Capture the cell that displays the provided text and extract its (X, Y) central coordinate. 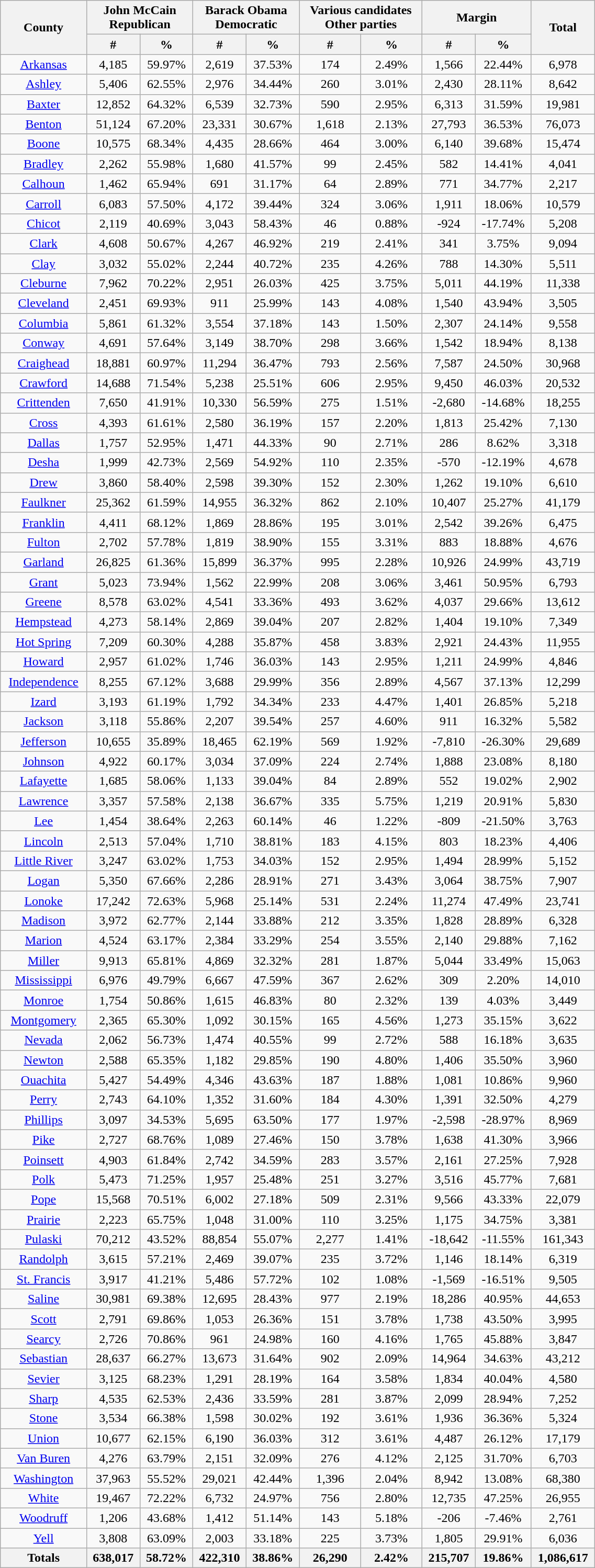
18,465 (220, 741)
Lee (44, 821)
55.86% (166, 721)
3,357 (113, 801)
3,534 (113, 1418)
34.75% (503, 1220)
County (44, 27)
Miller (44, 961)
2.74% (391, 761)
3.31% (391, 542)
62.15% (166, 1438)
3,763 (563, 821)
2,151 (220, 1458)
8,180 (563, 761)
2,307 (449, 323)
1,957 (220, 1179)
14,010 (563, 980)
55.02% (166, 263)
1,598 (220, 1418)
36.19% (273, 423)
3,622 (563, 1020)
215,707 (449, 1558)
5,011 (449, 284)
29.85% (273, 1060)
17,242 (113, 900)
Carroll (44, 204)
84 (330, 781)
5,695 (220, 1120)
31.17% (273, 184)
38.81% (273, 841)
68.12% (166, 522)
Ashley (44, 84)
356 (330, 682)
Independence (44, 682)
3.73% (391, 1538)
1,352 (220, 1100)
3,032 (113, 263)
691 (220, 184)
7,681 (563, 1179)
3.57% (391, 1159)
212 (330, 921)
19,467 (113, 1498)
6,978 (563, 64)
Margin (477, 18)
Cross (44, 423)
2,138 (220, 801)
5,486 (220, 1279)
190 (330, 1060)
Perry (44, 1100)
51.14% (273, 1518)
2,727 (113, 1140)
64.32% (166, 104)
1,757 (113, 443)
257 (330, 721)
16.32% (503, 721)
1,146 (449, 1259)
-1,569 (449, 1279)
3,193 (113, 702)
-18,642 (449, 1239)
54.92% (273, 462)
23,331 (220, 124)
2,263 (220, 821)
13.08% (503, 1478)
-570 (449, 462)
4.08% (391, 303)
Izard (44, 702)
3.72% (391, 1259)
38.86% (273, 1558)
44.19% (503, 284)
208 (330, 582)
155 (330, 542)
588 (449, 1040)
52.95% (166, 443)
5,324 (563, 1418)
1,391 (449, 1100)
36.37% (273, 562)
27.18% (273, 1199)
Sharp (44, 1398)
10.86% (503, 1080)
39.07% (273, 1259)
39.44% (273, 204)
24.43% (503, 642)
Lonoke (44, 900)
7,928 (563, 1159)
57.04% (166, 841)
Totals (44, 1558)
25,362 (113, 502)
22.99% (273, 582)
1,092 (220, 1020)
4.03% (503, 1000)
13,673 (220, 1359)
63.50% (273, 1120)
44.33% (273, 443)
19,981 (563, 104)
60.97% (166, 363)
9,558 (563, 323)
1,412 (220, 1518)
2.71% (391, 443)
25.27% (503, 502)
Cleveland (44, 303)
70.51% (166, 1199)
6,667 (220, 980)
Bradley (44, 164)
4,172 (220, 204)
23,741 (563, 900)
5.18% (391, 1518)
4,903 (113, 1159)
6,190 (220, 1438)
55.52% (166, 1478)
4.56% (391, 1020)
2,144 (220, 921)
1,753 (220, 861)
157 (330, 423)
28.43% (273, 1299)
2,451 (113, 303)
28.94% (503, 1398)
10,655 (113, 741)
16.18% (503, 1040)
5,208 (563, 223)
2,598 (220, 482)
961 (220, 1339)
Woodruff (44, 1518)
161,343 (563, 1239)
3,318 (563, 443)
18,286 (449, 1299)
57.21% (166, 1259)
4,037 (449, 602)
Poinsett (44, 1159)
27,793 (449, 124)
62.19% (273, 741)
2,761 (563, 1518)
31.59% (503, 104)
58.06% (166, 781)
422,310 (220, 1558)
1,182 (220, 1060)
1,406 (449, 1060)
4,393 (113, 423)
43.52% (166, 1239)
Pike (44, 1140)
977 (330, 1299)
Franklin (44, 522)
2.45% (391, 164)
50.86% (166, 1000)
2,140 (449, 941)
1,474 (220, 1040)
Washington (44, 1478)
Ouachita (44, 1080)
2,921 (449, 642)
35.87% (273, 642)
183 (330, 841)
569 (330, 741)
3,847 (563, 1339)
3,635 (563, 1040)
195 (330, 522)
61.61% (166, 423)
3,554 (220, 323)
24.50% (503, 363)
1,746 (220, 662)
31.70% (503, 1458)
Nevada (44, 1040)
2.35% (391, 462)
6,475 (563, 522)
62.77% (166, 921)
2,365 (113, 1020)
26,955 (563, 1498)
64 (330, 184)
62.53% (166, 1398)
1,454 (113, 821)
18.94% (503, 343)
4,273 (113, 622)
9,450 (449, 383)
771 (449, 184)
34.77% (503, 184)
6,703 (563, 1458)
3.62% (391, 602)
335 (330, 801)
1,754 (113, 1000)
582 (449, 164)
2.30% (391, 482)
5,238 (220, 383)
41.57% (273, 164)
2,277 (330, 1239)
33.36% (273, 602)
803 (449, 841)
Conway (44, 343)
2,286 (220, 881)
20,532 (563, 383)
32.73% (273, 104)
-924 (449, 223)
2,569 (220, 462)
2,469 (220, 1259)
46.92% (273, 243)
4,922 (113, 761)
3.43% (391, 881)
5,427 (113, 1080)
Cleburne (44, 284)
6,976 (113, 980)
219 (330, 243)
Monroe (44, 1000)
5.75% (391, 801)
509 (330, 1199)
1,262 (449, 482)
14,688 (113, 383)
28.11% (503, 84)
2.56% (391, 363)
Various candidatesOther parties (361, 18)
1,291 (220, 1379)
25.14% (273, 900)
2,003 (220, 1538)
4,678 (563, 462)
9,094 (563, 243)
-14.68% (503, 403)
590 (330, 104)
45.88% (503, 1339)
3.58% (391, 1379)
2,619 (220, 64)
995 (330, 562)
62.55% (166, 84)
4,487 (449, 1438)
5,968 (220, 900)
11,294 (220, 363)
30,968 (563, 363)
4,288 (220, 642)
3,149 (220, 343)
2,099 (449, 1398)
Phillips (44, 1120)
43.94% (503, 303)
1.08% (391, 1279)
1,462 (113, 184)
39.54% (273, 721)
Boone (44, 144)
28,637 (113, 1359)
4,406 (563, 841)
Baxter (44, 104)
30.15% (273, 1020)
1,048 (220, 1220)
40.72% (273, 263)
2.80% (391, 1498)
-2,598 (449, 1120)
38.64% (166, 821)
65.81% (166, 961)
Union (44, 1438)
251 (330, 1179)
29.99% (273, 682)
37.09% (273, 761)
34.34% (273, 702)
286 (449, 443)
Lawrence (44, 801)
10,407 (449, 502)
1,888 (449, 761)
68.23% (166, 1379)
35.15% (503, 1020)
8,578 (113, 602)
3,615 (113, 1259)
18,255 (563, 403)
6,313 (449, 104)
15,474 (563, 144)
2,951 (220, 284)
-2,680 (449, 403)
3,247 (113, 861)
4,580 (563, 1379)
42.44% (273, 1478)
10,330 (220, 403)
18.23% (503, 841)
13,612 (563, 602)
42.73% (166, 462)
3,064 (449, 881)
1,175 (449, 1220)
2,869 (220, 622)
68,380 (563, 1478)
187 (330, 1080)
5,473 (113, 1179)
7,162 (563, 941)
Van Buren (44, 1458)
14.30% (503, 263)
9,913 (113, 961)
39.68% (503, 144)
26.36% (273, 1319)
10,926 (449, 562)
3,960 (563, 1060)
63.79% (166, 1458)
1.97% (391, 1120)
22,079 (563, 1199)
1,819 (220, 542)
8,642 (563, 84)
30.67% (273, 124)
31.00% (273, 1220)
2,743 (113, 1100)
41.21% (166, 1279)
25.48% (273, 1179)
1,765 (449, 1339)
8.62% (503, 443)
Jackson (44, 721)
3,449 (563, 1000)
57.50% (166, 204)
1,273 (449, 1020)
1,685 (113, 781)
19.86% (503, 1558)
27.46% (273, 1140)
Drew (44, 482)
3,917 (113, 1279)
St. Francis (44, 1279)
32.32% (273, 961)
80 (330, 1000)
1.92% (391, 741)
425 (330, 284)
56.59% (273, 403)
464 (330, 144)
793 (330, 363)
177 (330, 1120)
67.20% (166, 124)
606 (330, 383)
11,274 (449, 900)
2,436 (220, 1398)
Clay (44, 263)
46.03% (503, 383)
26.12% (503, 1438)
-26.30% (503, 741)
3.25% (391, 1220)
24.98% (273, 1339)
61.19% (166, 702)
Newton (44, 1060)
2,244 (220, 263)
367 (330, 980)
4,691 (113, 343)
Scott (44, 1319)
Craighead (44, 363)
51,124 (113, 124)
41,179 (563, 502)
61.59% (166, 502)
309 (449, 980)
28.19% (273, 1379)
Little River (44, 861)
-7.46% (503, 1518)
4,608 (113, 243)
4,411 (113, 522)
58.14% (166, 622)
638,017 (113, 1558)
72.22% (166, 1498)
88,854 (220, 1239)
Montgomery (44, 1020)
24.97% (273, 1498)
4.12% (391, 1458)
184 (330, 1100)
2,384 (220, 941)
1.41% (391, 1239)
2,957 (113, 662)
15,568 (113, 1199)
43.33% (503, 1199)
56.73% (166, 1040)
7,209 (113, 642)
Hot Spring (44, 642)
59.97% (166, 64)
11,955 (563, 642)
4,524 (113, 941)
1,792 (220, 702)
47.49% (503, 900)
27.25% (503, 1159)
90 (330, 443)
Randolph (44, 1259)
150 (330, 1140)
65.30% (166, 1020)
-206 (449, 1518)
5,861 (113, 323)
341 (449, 243)
2,062 (113, 1040)
Prairie (44, 1220)
70,212 (113, 1239)
1,562 (220, 582)
1.88% (391, 1080)
Barack ObamaDemocratic (246, 18)
3,034 (220, 761)
28.66% (273, 144)
46.83% (273, 1000)
102 (330, 1279)
3.83% (391, 642)
43.63% (273, 1080)
38.75% (503, 881)
73.94% (166, 582)
3,808 (113, 1538)
788 (449, 263)
Searcy (44, 1339)
4,869 (220, 961)
1,542 (449, 343)
Sebastian (44, 1359)
2,119 (113, 223)
493 (330, 602)
6,319 (563, 1259)
7,349 (563, 622)
37.18% (273, 323)
Lafayette (44, 781)
1.50% (391, 323)
883 (449, 542)
32.09% (273, 1458)
2,430 (449, 84)
43.68% (166, 1518)
552 (449, 781)
61.02% (166, 662)
10,677 (113, 1438)
6,328 (563, 921)
5,023 (113, 582)
26,825 (113, 562)
276 (330, 1458)
8,138 (563, 343)
55.98% (166, 164)
4,541 (220, 602)
17,179 (563, 1438)
6,732 (220, 1498)
34.59% (273, 1159)
60.14% (273, 821)
298 (330, 343)
2,742 (220, 1159)
6,539 (220, 104)
29.66% (503, 602)
35.50% (503, 1060)
2.13% (391, 124)
2,513 (113, 841)
33.88% (273, 921)
3.66% (391, 343)
1,911 (449, 204)
61.84% (166, 1159)
29,689 (563, 741)
Desha (44, 462)
40.55% (273, 1040)
6,140 (449, 144)
324 (330, 204)
7,962 (113, 284)
1,404 (449, 622)
70.86% (166, 1339)
3.35% (391, 921)
1,401 (449, 702)
60.17% (166, 761)
2,223 (113, 1220)
Columbia (44, 323)
1,206 (113, 1518)
1,638 (449, 1140)
72.63% (166, 900)
2,262 (113, 164)
2,976 (220, 84)
1.22% (391, 821)
5,218 (563, 702)
19.02% (503, 781)
33.49% (503, 961)
Benton (44, 124)
70.22% (166, 284)
4,435 (220, 144)
2.19% (391, 1299)
1,566 (449, 64)
7,252 (563, 1398)
14,955 (220, 502)
28.99% (503, 861)
Lincoln (44, 841)
3,043 (220, 223)
-7,810 (449, 741)
30.02% (273, 1418)
4.47% (391, 702)
29.88% (503, 941)
7,130 (563, 423)
Yell (44, 1538)
Crawford (44, 383)
1,471 (220, 443)
1,089 (220, 1140)
64.10% (166, 1100)
2,902 (563, 781)
36.47% (273, 363)
458 (330, 642)
68.34% (166, 144)
254 (330, 941)
3,097 (113, 1120)
36.36% (503, 1418)
2.24% (391, 900)
4,267 (220, 243)
Howard (44, 662)
275 (330, 403)
29.91% (503, 1538)
36.53% (503, 124)
4,676 (563, 542)
John McCainRepublican (139, 18)
-16.51% (503, 1279)
Johnson (44, 761)
2,161 (449, 1159)
14,964 (449, 1359)
2.31% (391, 1199)
Logan (44, 881)
8,969 (563, 1120)
Stone (44, 1418)
139 (449, 1000)
57.72% (273, 1279)
5,152 (563, 861)
-28.97% (503, 1120)
Pope (44, 1199)
41.30% (503, 1140)
12,735 (449, 1498)
11,338 (563, 284)
9,505 (563, 1279)
61.32% (166, 323)
37.53% (273, 64)
25.99% (273, 303)
1,869 (220, 522)
2.04% (391, 1478)
49.79% (166, 980)
4.60% (391, 721)
1,540 (449, 303)
7,650 (113, 403)
Garland (44, 562)
151 (330, 1319)
2,217 (563, 184)
26.03% (273, 284)
39.26% (503, 522)
40.69% (166, 223)
2.41% (391, 243)
68.76% (166, 1140)
271 (330, 881)
34.44% (273, 84)
3.27% (391, 1179)
63.09% (166, 1538)
2.49% (391, 64)
45.77% (503, 1179)
40.95% (503, 1299)
Crittenden (44, 403)
0.88% (391, 223)
Faulkner (44, 502)
31.64% (273, 1359)
1.87% (391, 961)
33.18% (273, 1538)
1,834 (449, 1379)
-17.74% (503, 223)
2.09% (391, 1359)
50.95% (503, 582)
39.30% (273, 482)
58.72% (166, 1558)
Sevier (44, 1379)
37,963 (113, 1478)
Hempstead (44, 622)
1,219 (449, 801)
33.59% (273, 1398)
71.25% (166, 1179)
65.94% (166, 184)
225 (330, 1538)
15,063 (563, 961)
756 (330, 1498)
1,813 (449, 423)
12,299 (563, 682)
18.06% (503, 204)
47.25% (503, 1498)
1,805 (449, 1538)
1.51% (391, 403)
2.32% (391, 1000)
4,185 (113, 64)
Calhoun (44, 184)
71.54% (166, 383)
3,688 (220, 682)
43.50% (503, 1319)
2.72% (391, 1040)
25.42% (503, 423)
2,207 (220, 721)
57.64% (166, 343)
6,793 (563, 582)
4,567 (449, 682)
3,966 (563, 1140)
67.12% (166, 682)
43,212 (563, 1359)
36.67% (273, 801)
-21.50% (503, 821)
2.42% (391, 1558)
3.87% (391, 1398)
58.43% (273, 223)
2,791 (113, 1319)
34.63% (503, 1359)
4.16% (391, 1339)
20.91% (503, 801)
2,726 (113, 1339)
50.67% (166, 243)
207 (330, 622)
5,044 (449, 961)
2,125 (449, 1458)
66.38% (166, 1418)
224 (330, 761)
Arkansas (44, 64)
3,125 (113, 1379)
3,972 (113, 921)
69.38% (166, 1299)
4.26% (391, 263)
12,695 (220, 1299)
1,828 (449, 921)
Greene (44, 602)
2,702 (113, 542)
192 (330, 1418)
1,999 (113, 462)
28.89% (503, 921)
67.66% (166, 881)
65.75% (166, 1220)
4,041 (563, 164)
6,002 (220, 1199)
38.70% (273, 343)
Marion (44, 941)
9,566 (449, 1199)
3,860 (113, 482)
Clark (44, 243)
34.03% (273, 861)
7,587 (449, 363)
34.53% (166, 1120)
9,960 (563, 1080)
233 (330, 702)
1,615 (220, 1000)
6,036 (563, 1538)
24.14% (503, 323)
3,381 (563, 1220)
43,719 (563, 562)
5,511 (563, 263)
Polk (44, 1179)
15,899 (220, 562)
Jefferson (44, 741)
3,118 (113, 721)
1,494 (449, 861)
38.90% (273, 542)
White (44, 1498)
5,582 (563, 721)
2.10% (391, 502)
Pulaski (44, 1239)
Madison (44, 921)
-12.19% (503, 462)
57.58% (166, 801)
35.89% (166, 741)
18.88% (503, 542)
61.36% (166, 562)
60.30% (166, 642)
4,535 (113, 1398)
-809 (449, 821)
1,053 (220, 1319)
3.55% (391, 941)
14.41% (503, 164)
22.44% (503, 64)
6,083 (113, 204)
902 (330, 1359)
7,907 (563, 881)
2.82% (391, 622)
4,846 (563, 662)
69.93% (166, 303)
283 (330, 1159)
4.80% (391, 1060)
25.51% (273, 383)
3,516 (449, 1179)
57.78% (166, 542)
2.28% (391, 562)
12,852 (113, 104)
29,021 (220, 1478)
3.00% (391, 144)
-11.55% (503, 1239)
4.30% (391, 1100)
1,081 (449, 1080)
1,710 (220, 841)
30,981 (113, 1299)
160 (330, 1339)
3,505 (563, 303)
69.86% (166, 1319)
Grant (44, 582)
1,738 (449, 1319)
5,830 (563, 801)
6,610 (563, 482)
36.32% (273, 502)
Mississippi (44, 980)
65.35% (166, 1060)
862 (330, 502)
44,653 (563, 1299)
54.49% (166, 1080)
Saline (44, 1299)
4.15% (391, 841)
8,942 (449, 1478)
1,133 (220, 781)
10,579 (563, 204)
26.85% (503, 702)
5,350 (113, 881)
18.14% (503, 1259)
531 (330, 900)
260 (330, 84)
37.13% (503, 682)
28.91% (273, 881)
4,276 (113, 1458)
3,995 (563, 1319)
31.60% (273, 1100)
Dallas (44, 443)
66.27% (166, 1359)
165 (330, 1020)
312 (330, 1438)
Chicot (44, 223)
5,406 (113, 84)
2,542 (449, 522)
28.86% (273, 522)
40.04% (503, 1379)
55.07% (273, 1239)
41.91% (166, 403)
2.62% (391, 980)
32.50% (503, 1100)
Total (563, 27)
33.29% (273, 941)
8,255 (113, 682)
1,396 (330, 1478)
1,211 (449, 662)
63.17% (166, 941)
2,580 (220, 423)
3,461 (449, 582)
1,086,617 (563, 1558)
76,073 (563, 124)
2,588 (113, 1060)
4,346 (220, 1080)
18,881 (113, 363)
1,680 (220, 164)
1,618 (330, 124)
1,936 (449, 1418)
58.40% (166, 482)
26,290 (330, 1558)
47.59% (273, 980)
23.08% (503, 761)
10,575 (113, 144)
Fulton (44, 542)
164 (330, 1379)
4,279 (563, 1100)
174 (330, 64)
